Search for the cell housing the specified text and yield its [x, y] center coordinate. 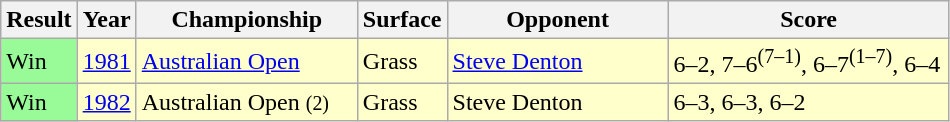
Year [106, 20]
Opponent [558, 20]
Result [39, 20]
Championship [246, 20]
6–3, 6–3, 6–2 [808, 102]
Australian Open [246, 62]
6–2, 7–6(7–1), 6–7(1–7), 6–4 [808, 62]
Surface [402, 20]
1982 [106, 102]
Score [808, 20]
1981 [106, 62]
Australian Open (2) [246, 102]
